Locate the cell with the specified text and output its (X, Y) center coordinate. 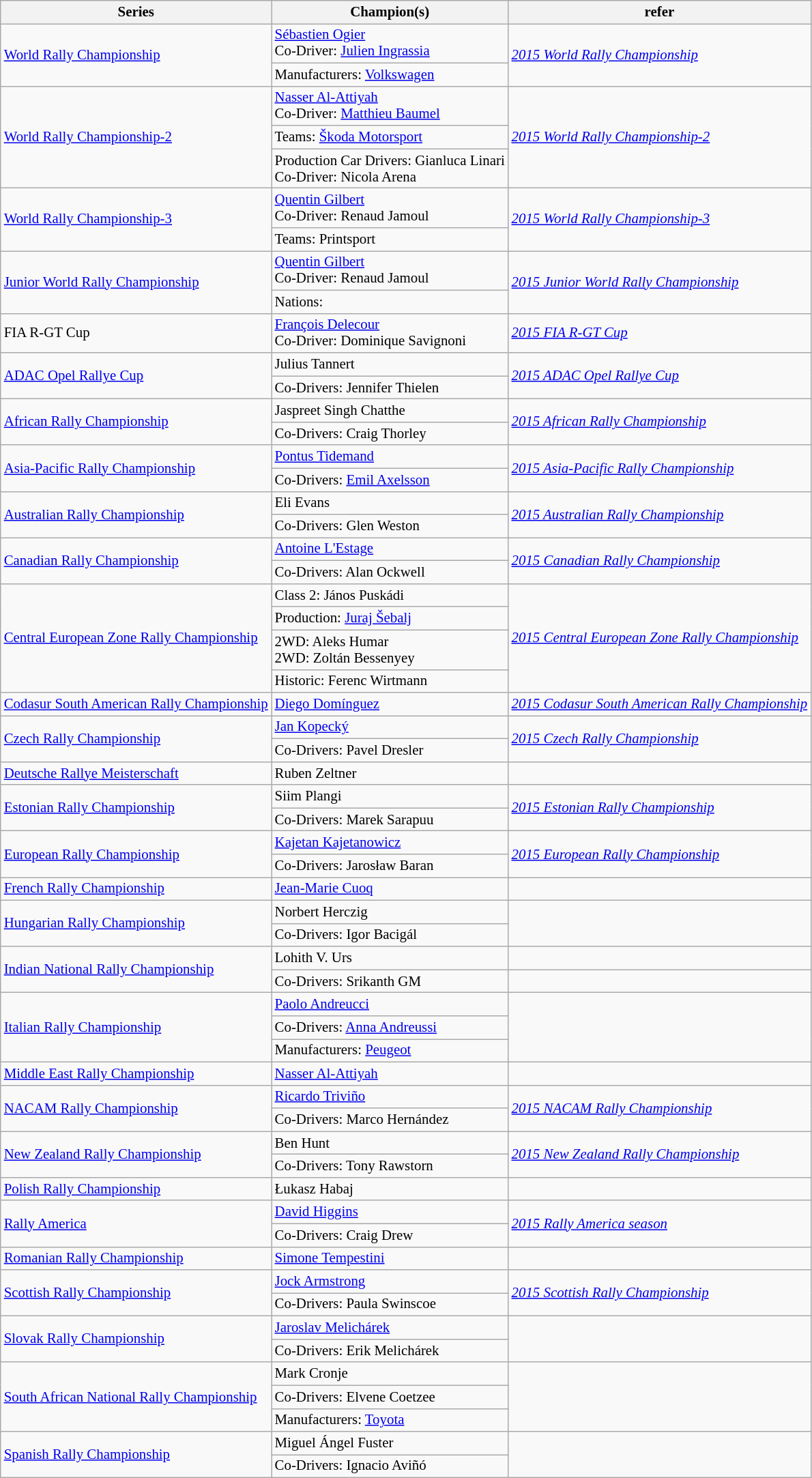
Jaspreet Singh Chatthe (390, 411)
2015 Australian Rally Championship (659, 515)
Co-Drivers: Pavel Dresler (390, 750)
Diego Domínguez (390, 704)
Junior World Rally Championship (136, 282)
Teams: Škoda Motorsport (390, 137)
World Rally Championship (136, 55)
Middle East Rally Championship (136, 1073)
Ricardo Triviño (390, 1097)
Co-Drivers: Alan Ockwell (390, 573)
Historic: Ferenc Wirtmann (390, 681)
Mark Cronje (390, 1374)
Czech Rally Championship (136, 739)
Co-Drivers: Anna Andreussi (390, 1028)
Canadian Rally Championship (136, 561)
Manufacturers: Volkswagen (390, 74)
Co-Drivers: Craig Thorley (390, 433)
2015 African Rally Championship (659, 422)
Polish Rally Championship (136, 1189)
Co-Drivers: Paula Swinscoe (390, 1305)
World Rally Championship-2 (136, 137)
Jan Kopecký (390, 727)
Co-Drivers: Tony Rawstorn (390, 1166)
Co-Drivers: Marek Sarapuu (390, 820)
François DelecourCo-Driver: Dominique Savignoni (390, 333)
2015 FIA R-GT Cup (659, 333)
2015 European Rally Championship (659, 854)
2015 Scottish Rally Championship (659, 1293)
2015 New Zealand Rally Championship (659, 1155)
2015 Asia-Pacific Rally Championship (659, 468)
2015 ADAC Opel Rallye Cup (659, 376)
Romanian Rally Championship (136, 1258)
Co-Drivers: Erik Melichárek (390, 1350)
Jean-Marie Cuoq (390, 889)
Paolo Andreucci (390, 1004)
South African National Rally Championship (136, 1397)
African Rally Championship (136, 422)
Central European Zone Rally Championship (136, 637)
Australian Rally Championship (136, 515)
2015 World Rally Championship-2 (659, 137)
NACAM Rally Championship (136, 1108)
Hungarian Rally Championship (136, 923)
Ruben Zeltner (390, 773)
2015 World Rally Championship-3 (659, 220)
Co-Drivers: Craig Drew (390, 1235)
Codasur South American Rally Championship (136, 704)
Co-Drivers: Jennifer Thielen (390, 388)
Scottish Rally Championship (136, 1293)
New Zealand Rally Championship (136, 1155)
Co-Drivers: Elvene Coetzee (390, 1397)
Manufacturers: Toyota (390, 1420)
Siim Plangi (390, 796)
Co-Drivers: Jarosław Baran (390, 866)
Ben Hunt (390, 1143)
Indian National Rally Championship (136, 970)
Slovak Rally Championship (136, 1339)
Estonian Rally Championship (136, 808)
refer (659, 12)
Co-Drivers: Emil Axelsson (390, 480)
Norbert Herczig (390, 912)
Jock Armstrong (390, 1281)
Nasser Al-AttiyahCo-Driver: Matthieu Baumel (390, 106)
ADAC Opel Rallye Cup (136, 376)
FIA R-GT Cup (136, 333)
David Higgins (390, 1212)
Kajetan Kajetanowicz (390, 843)
2015 Central European Zone Rally Championship (659, 637)
Rally America (136, 1223)
2015 Junior World Rally Championship (659, 282)
2015 Estonian Rally Championship (659, 808)
2015 Rally America season (659, 1223)
Simone Tempestini (390, 1258)
Eli Evans (390, 503)
Julius Tannert (390, 364)
European Rally Championship (136, 854)
Miguel Ángel Fuster (390, 1443)
World Rally Championship-3 (136, 220)
Antoine L'Estage (390, 549)
2015 Codasur South American Rally Championship (659, 704)
2015 Czech Rally Championship (659, 739)
Łukasz Habaj (390, 1189)
Asia-Pacific Rally Championship (136, 468)
Pontus Tidemand (390, 457)
Production Car Drivers: Gianluca LinariCo-Driver: Nicola Arena (390, 169)
Series (136, 12)
2015 World Rally Championship (659, 55)
Co-Drivers: Ignacio Aviñó (390, 1466)
Co-Drivers: Srikanth GM (390, 981)
Class 2: János Puskádi (390, 595)
Nations: (390, 302)
Deutsche Rallye Meisterschaft (136, 773)
Lohith V. Urs (390, 958)
Jaroslav Melichárek (390, 1328)
Co-Drivers: Igor Bacigál (390, 935)
Nasser Al-Attiyah (390, 1073)
Teams: Printsport (390, 240)
2015 NACAM Rally Championship (659, 1108)
Italian Rally Championship (136, 1028)
French Rally Championship (136, 889)
2WD: Aleks Humar2WD: Zoltán Bessenyey (390, 650)
Sébastien OgierCo-Driver: Julien Ingrassia (390, 43)
Production: Juraj Šebalj (390, 618)
Co-Drivers: Marco Hernández (390, 1120)
Spanish Rally Championship (136, 1455)
Co-Drivers: Glen Weston (390, 526)
2015 Canadian Rally Championship (659, 561)
Champion(s) (390, 12)
Manufacturers: Peugeot (390, 1050)
